Identify which cell holds the provided text, then report its (X, Y) central coordinate. 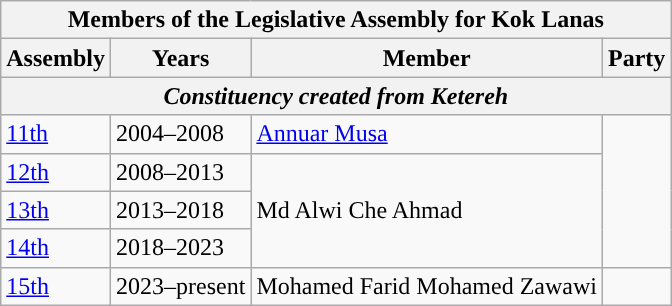
Assembly (56, 58)
Md Alwi Che Ahmad (427, 210)
11th (56, 134)
Constituency created from Ketereh (336, 96)
15th (56, 286)
Party (637, 58)
2018–2023 (180, 248)
Members of the Legislative Assembly for Kok Lanas (336, 20)
Annuar Musa (427, 134)
13th (56, 210)
14th (56, 248)
12th (56, 172)
Mohamed Farid Mohamed Zawawi (427, 286)
2023–present (180, 286)
2013–2018 (180, 210)
2004–2008 (180, 134)
2008–2013 (180, 172)
Member (427, 58)
Years (180, 58)
